Detect which cell encompasses the target text, then output its [X, Y] center coordinate. 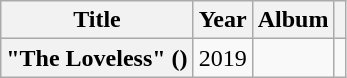
Title [97, 20]
Year [222, 20]
"The Loveless" () [97, 58]
Album [293, 20]
2019 [222, 58]
